Extract the (x, y) coordinate from the center of the cell holding the provided text.  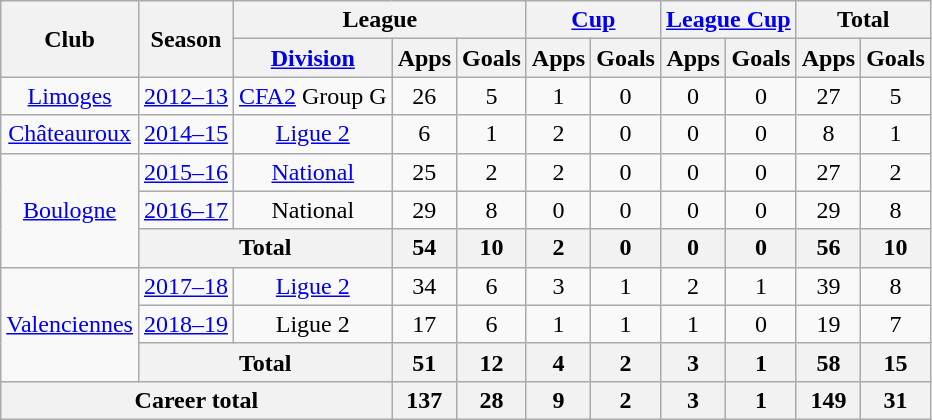
2016–17 (186, 210)
Cup (593, 20)
19 (828, 324)
34 (424, 286)
Limoges (70, 96)
25 (424, 172)
17 (424, 324)
Season (186, 39)
26 (424, 96)
Boulogne (70, 210)
2015–16 (186, 172)
2012–13 (186, 96)
2018–19 (186, 324)
League Cup (728, 20)
Division (312, 58)
Valenciennes (70, 324)
137 (424, 400)
51 (424, 362)
2017–18 (186, 286)
28 (492, 400)
149 (828, 400)
CFA2 Group G (312, 96)
Club (70, 39)
4 (558, 362)
39 (828, 286)
League (380, 20)
Châteauroux (70, 134)
15 (896, 362)
Career total (196, 400)
56 (828, 248)
9 (558, 400)
12 (492, 362)
7 (896, 324)
31 (896, 400)
54 (424, 248)
2014–15 (186, 134)
58 (828, 362)
